Scan for the cell matching the given text and deliver its (x, y) coordinate at center. 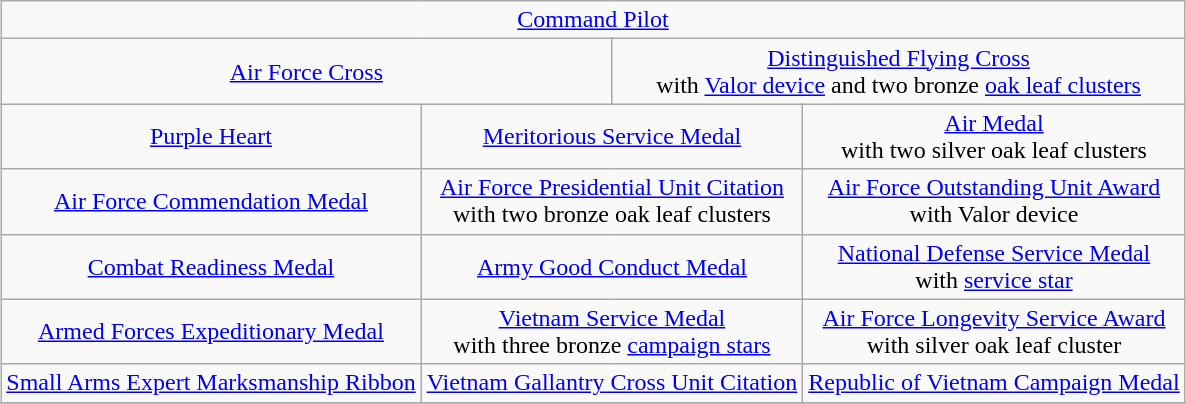
Small Arms Expert Marksmanship Ribbon (211, 383)
Purple Heart (211, 136)
Army Good Conduct Medal (612, 266)
Air Force Cross (306, 72)
Air Force Longevity Service Awardwith silver oak leaf cluster (994, 332)
Armed Forces Expeditionary Medal (211, 332)
Distinguished Flying Crosswith Valor device and two bronze oak leaf clusters (898, 72)
Air Medalwith two silver oak leaf clusters (994, 136)
Vietnam Service Medalwith three bronze campaign stars (612, 332)
Meritorious Service Medal (612, 136)
National Defense Service Medalwith service star (994, 266)
Vietnam Gallantry Cross Unit Citation (612, 383)
Air Force Presidential Unit Citationwith two bronze oak leaf clusters (612, 202)
Republic of Vietnam Campaign Medal (994, 383)
Air Force Commendation Medal (211, 202)
Air Force Outstanding Unit Awardwith Valor device (994, 202)
Command Pilot (593, 20)
Combat Readiness Medal (211, 266)
